Search for the cell housing the specified text and yield its [x, y] center coordinate. 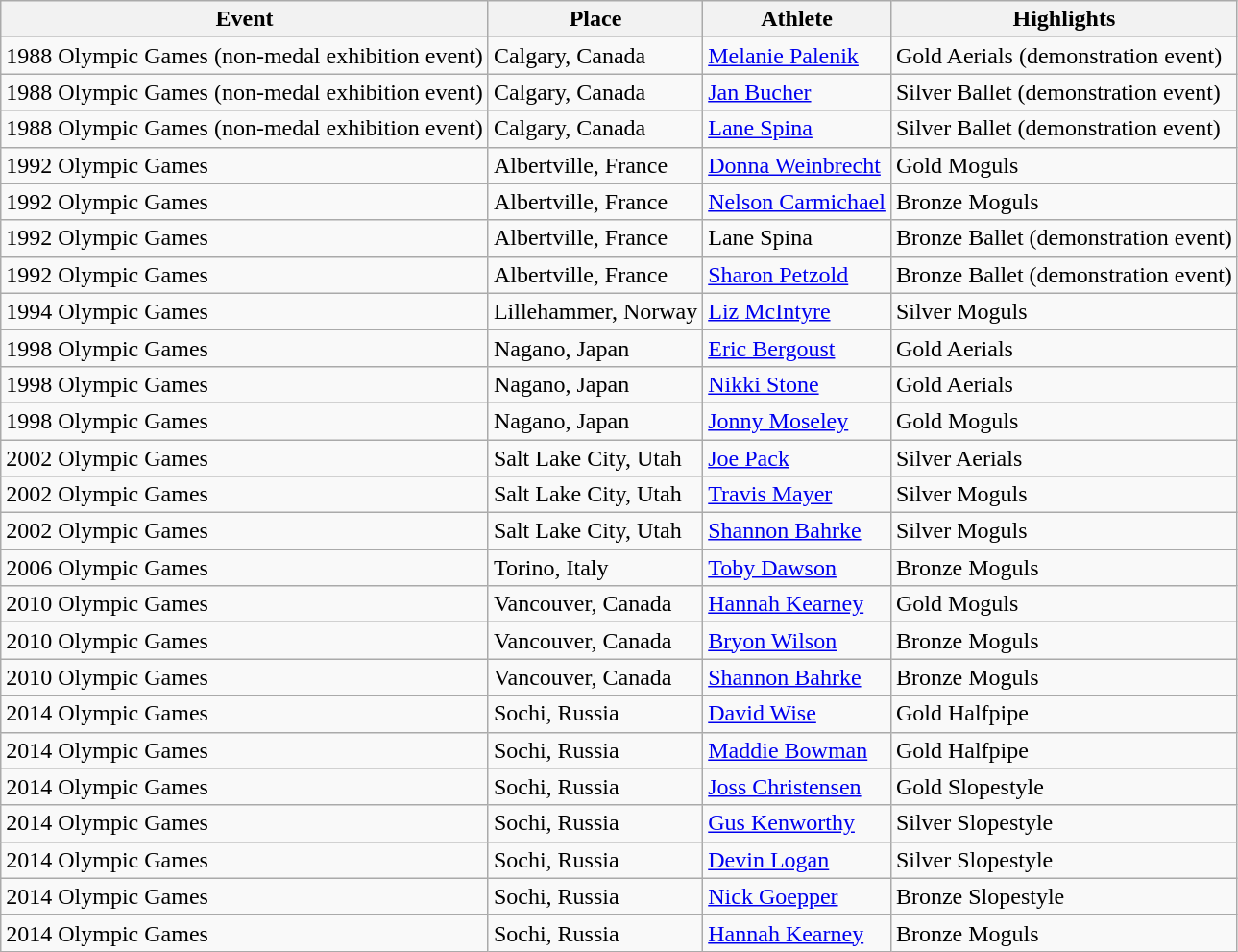
Bryon Wilson [797, 641]
2006 Olympic Games [245, 568]
David Wise [797, 714]
Jan Bucher [797, 92]
Donna Weinbrecht [797, 165]
Eric Bergoust [797, 348]
Toby Dawson [797, 568]
Place [595, 19]
Silver Aerials [1064, 458]
Devin Logan [797, 860]
Gus Kenworthy [797, 823]
Joe Pack [797, 458]
1994 Olympic Games [245, 311]
Bronze Slopestyle [1064, 896]
Maddie Bowman [797, 750]
Nikki Stone [797, 384]
Lillehammer, Norway [595, 311]
Jonny Moseley [797, 421]
Joss Christensen [797, 787]
Event [245, 19]
Sharon Petzold [797, 275]
Liz McIntyre [797, 311]
Gold Aerials (demonstration event) [1064, 56]
Highlights [1064, 19]
Torino, Italy [595, 568]
Gold Slopestyle [1064, 787]
Travis Mayer [797, 495]
Nick Goepper [797, 896]
Athlete [797, 19]
Nelson Carmichael [797, 202]
Melanie Palenik [797, 56]
